Return [X, Y] of the center of cell containing provided text 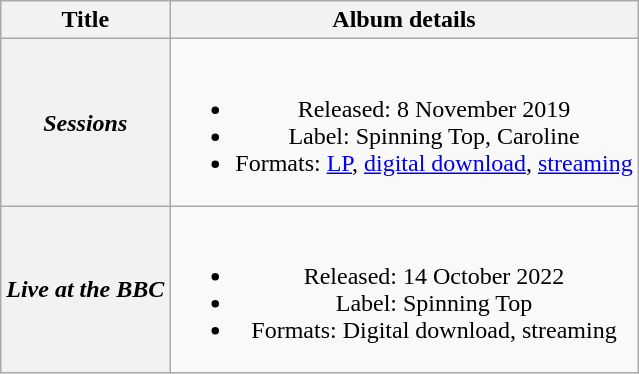
Sessions [86, 122]
Title [86, 20]
Album details [404, 20]
Released: 14 October 2022Label: Spinning TopFormats: Digital download, streaming [404, 290]
Live at the BBC [86, 290]
Released: 8 November 2019Label: Spinning Top, Caroline Formats: LP, digital download, streaming [404, 122]
